Scan for the cell matching the given text and deliver its (x, y) coordinate at center. 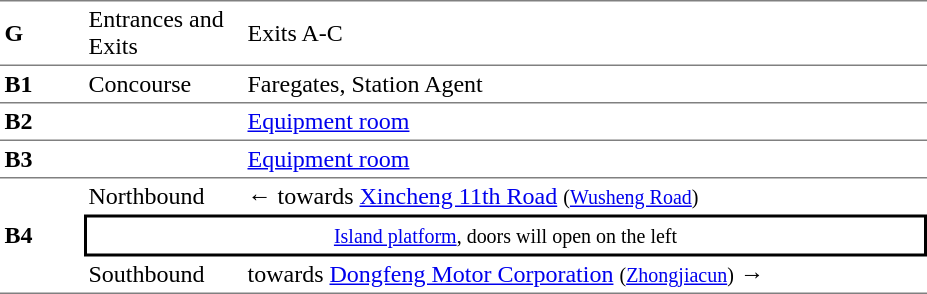
Concourse (164, 85)
G (42, 33)
Exits A-C (585, 33)
B1 (42, 85)
Island platform, doors will open on the left (506, 235)
Southbound (164, 275)
Entrances and Exits (164, 33)
Northbound (164, 196)
← towards Xincheng 11th Road (Wusheng Road) (585, 196)
B4 (42, 236)
B2 (42, 123)
Faregates, Station Agent (585, 85)
towards Dongfeng Motor Corporation (Zhongjiacun) → (585, 275)
B3 (42, 160)
